For the text-containing cell, return its midpoint in (x, y) coordinate format. 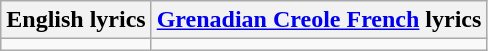
Grenadian Creole French lyrics (319, 20)
English lyrics (76, 20)
